Return [x, y] of the center of cell containing provided text 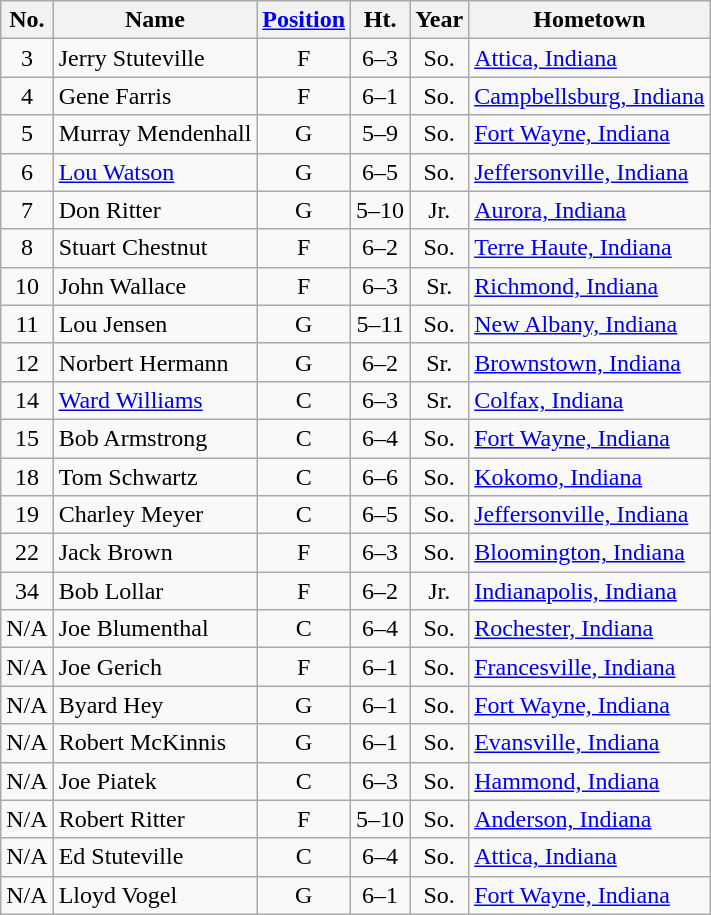
Joe Blumenthal [155, 629]
Hammond, Indiana [590, 781]
Joe Gerich [155, 667]
Ht. [380, 20]
15 [27, 438]
Campbellsburg, Indiana [590, 96]
12 [27, 362]
No. [27, 20]
18 [27, 477]
19 [27, 515]
Rochester, Indiana [590, 629]
Indianapolis, Indiana [590, 591]
Lou Watson [155, 172]
5–9 [380, 134]
3 [27, 58]
Evansville, Indiana [590, 743]
Byard Hey [155, 705]
Bloomington, Indiana [590, 553]
Ed Stuteville [155, 857]
Robert McKinnis [155, 743]
6 [27, 172]
Jack Brown [155, 553]
Bob Lollar [155, 591]
Charley Meyer [155, 515]
Francesville, Indiana [590, 667]
4 [27, 96]
22 [27, 553]
Terre Haute, Indiana [590, 248]
Kokomo, Indiana [590, 477]
Anderson, Indiana [590, 819]
11 [27, 324]
Richmond, Indiana [590, 286]
8 [27, 248]
Bob Armstrong [155, 438]
Lloyd Vogel [155, 895]
Brownstown, Indiana [590, 362]
Stuart Chestnut [155, 248]
New Albany, Indiana [590, 324]
5–11 [380, 324]
Year [440, 20]
14 [27, 400]
Jerry Stuteville [155, 58]
Tom Schwartz [155, 477]
Norbert Hermann [155, 362]
Robert Ritter [155, 819]
Ward Williams [155, 400]
Murray Mendenhall [155, 134]
10 [27, 286]
7 [27, 210]
Joe Piatek [155, 781]
Don Ritter [155, 210]
Lou Jensen [155, 324]
Hometown [590, 20]
6–6 [380, 477]
Aurora, Indiana [590, 210]
5 [27, 134]
Position [304, 20]
Gene Farris [155, 96]
Name [155, 20]
John Wallace [155, 286]
Colfax, Indiana [590, 400]
34 [27, 591]
